Capture the cell that displays the provided text and extract its [x, y] central coordinate. 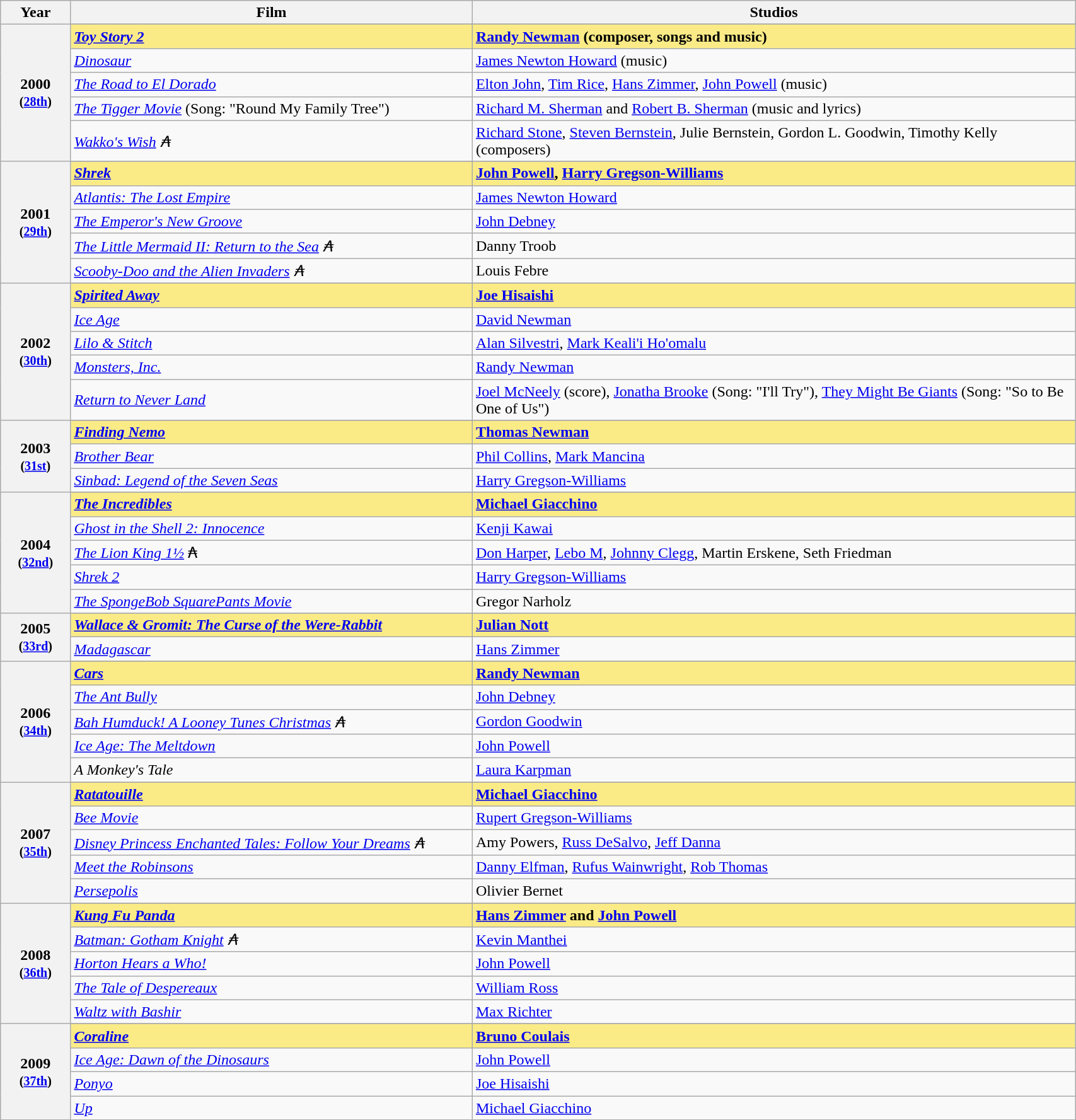
Rupert Gregson-Williams [773, 818]
John Powell, Harry Gregson-Williams [773, 173]
Dinosaur [272, 61]
2005 (33rd) [35, 637]
2002 (30th) [35, 352]
Persepolis [272, 891]
William Ross [773, 988]
Ice Age [272, 320]
Kung Fu Panda [272, 915]
The SpongeBob SquarePants Movie [272, 601]
Bah Humduck! A Looney Tunes Christmas ₳ [272, 722]
Ice Age: Dawn of the Dinosaurs [272, 1059]
Phil Collins, Mark Mancina [773, 456]
2008 (36th) [35, 963]
Alan Silvestri, Mark Keali'i Ho'omalu [773, 344]
The Ant Bully [272, 697]
Waltz with Bashir [272, 1012]
Ratatouille [272, 794]
Madagascar [272, 649]
Shrek [272, 173]
Return to Never Land [272, 400]
2001 (29th) [35, 222]
Thomas Newman [773, 432]
2007 (35th) [35, 843]
Scooby-Doo and the Alien Invaders ₳ [272, 271]
Bruno Coulais [773, 1036]
Wakko's Wish ₳ [272, 141]
Bee Movie [272, 818]
Danny Elfman, Rufus Wainwright, Rob Thomas [773, 867]
Disney Princess Enchanted Tales: Follow Your Dreams ₳ [272, 843]
The Emperor's New Groove [272, 221]
Coraline [272, 1036]
Gregor Narholz [773, 601]
Up [272, 1107]
Hans Zimmer [773, 649]
Cars [272, 673]
Toy Story 2 [272, 37]
The Tale of Despereaux [272, 988]
2006 (34th) [35, 722]
Kenji Kawai [773, 528]
Randy Newman (composer, songs and music) [773, 37]
Ghost in the Shell 2: Innocence [272, 528]
Sinbad: Legend of the Seven Seas [272, 480]
Laura Karpman [773, 770]
Monsters, Inc. [272, 367]
Meet the Robinsons [272, 867]
The Incredibles [272, 504]
Kevin Manthei [773, 940]
The Lion King 1½ ₳ [272, 553]
Horton Hears a Who! [272, 964]
Year [35, 13]
2004 (32nd) [35, 553]
Max Richter [773, 1012]
Olivier Bernet [773, 891]
Richard Stone, Steven Bernstein, Julie Bernstein, Gordon L. Goodwin, Timothy Kelly (composers) [773, 141]
Gordon Goodwin [773, 722]
Amy Powers, Russ DeSalvo, Jeff Danna [773, 843]
2009 (37th) [35, 1071]
Ponyo [272, 1083]
The Tigger Movie (Song: "Round My Family Tree") [272, 108]
James Newton Howard [773, 197]
A Monkey's Tale [272, 770]
Ice Age: The Meltdown [272, 746]
2000 (28th) [35, 93]
Batman: Gotham Knight ₳ [272, 940]
Elton John, Tim Rice, Hans Zimmer, John Powell (music) [773, 84]
James Newton Howard (music) [773, 61]
Atlantis: The Lost Empire [272, 197]
David Newman [773, 320]
Film [272, 13]
Julian Nott [773, 625]
Joel McNeely (score), Jonatha Brooke (Song: "I'll Try"), They Might Be Giants (Song: "So to Be One of Us") [773, 400]
The Road to El Dorado [272, 84]
Studios [773, 13]
Shrek 2 [272, 577]
Louis Febre [773, 271]
Don Harper, Lebo M, Johnny Clegg, Martin Erskene, Seth Friedman [773, 553]
Brother Bear [272, 456]
Lilo & Stitch [272, 344]
Spirited Away [272, 295]
Wallace & Gromit: The Curse of the Were-Rabbit [272, 625]
Finding Nemo [272, 432]
Hans Zimmer and John Powell [773, 915]
Richard M. Sherman and Robert B. Sherman (music and lyrics) [773, 108]
The Little Mermaid II: Return to the Sea ₳ [272, 246]
Danny Troob [773, 246]
2003 (31st) [35, 456]
